From the cell containing the given text, extract its center point as [X, Y] coordinate. 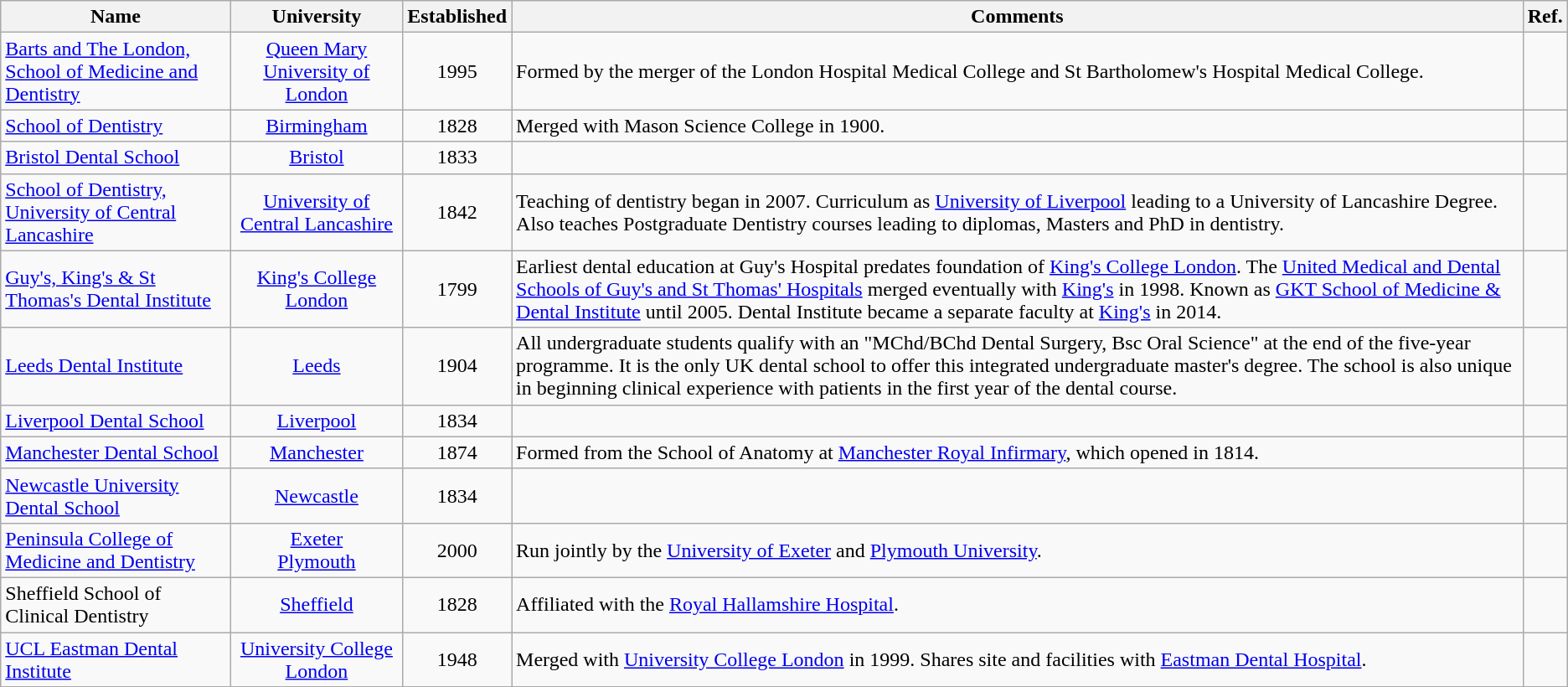
Liverpool Dental School [116, 421]
Manchester [317, 452]
Peninsula College of Medicine and Dentistry [116, 550]
Formed from the School of Anatomy at Manchester Royal Infirmary, which opened in 1814. [1018, 452]
Run jointly by the University of Exeter and Plymouth University. [1018, 550]
Comments [1018, 17]
Queen Mary University of London [317, 71]
ExeterPlymouth [317, 550]
Merged with University College London in 1999. Shares site and facilities with Eastman Dental Hospital. [1018, 659]
Formed by the merger of the London Hospital Medical College and St Bartholomew's Hospital Medical College. [1018, 71]
Affiliated with the Royal Hallamshire Hospital. [1018, 605]
1833 [457, 158]
University College London [317, 659]
School of Dentistry [116, 126]
1842 [457, 212]
Name [116, 17]
2000 [457, 550]
Newcastle [317, 496]
University of Central Lancashire [317, 212]
University [317, 17]
1995 [457, 71]
1904 [457, 366]
Sheffield [317, 605]
Sheffield School of Clinical Dentistry [116, 605]
Barts and The London, School of Medicine and Dentistry [116, 71]
Leeds Dental Institute [116, 366]
1799 [457, 289]
1874 [457, 452]
Bristol [317, 158]
Bristol Dental School [116, 158]
Guy's, King's & St Thomas's Dental Institute [116, 289]
Leeds [317, 366]
1948 [457, 659]
Birmingham [317, 126]
Ref. [1545, 17]
School of Dentistry, University of Central Lancashire [116, 212]
Established [457, 17]
Liverpool [317, 421]
UCL Eastman Dental Institute [116, 659]
King's College London [317, 289]
Newcastle University Dental School [116, 496]
Manchester Dental School [116, 452]
Merged with Mason Science College in 1900. [1018, 126]
